Provide the [X, Y] coordinate of the cell's center where the given text is located.  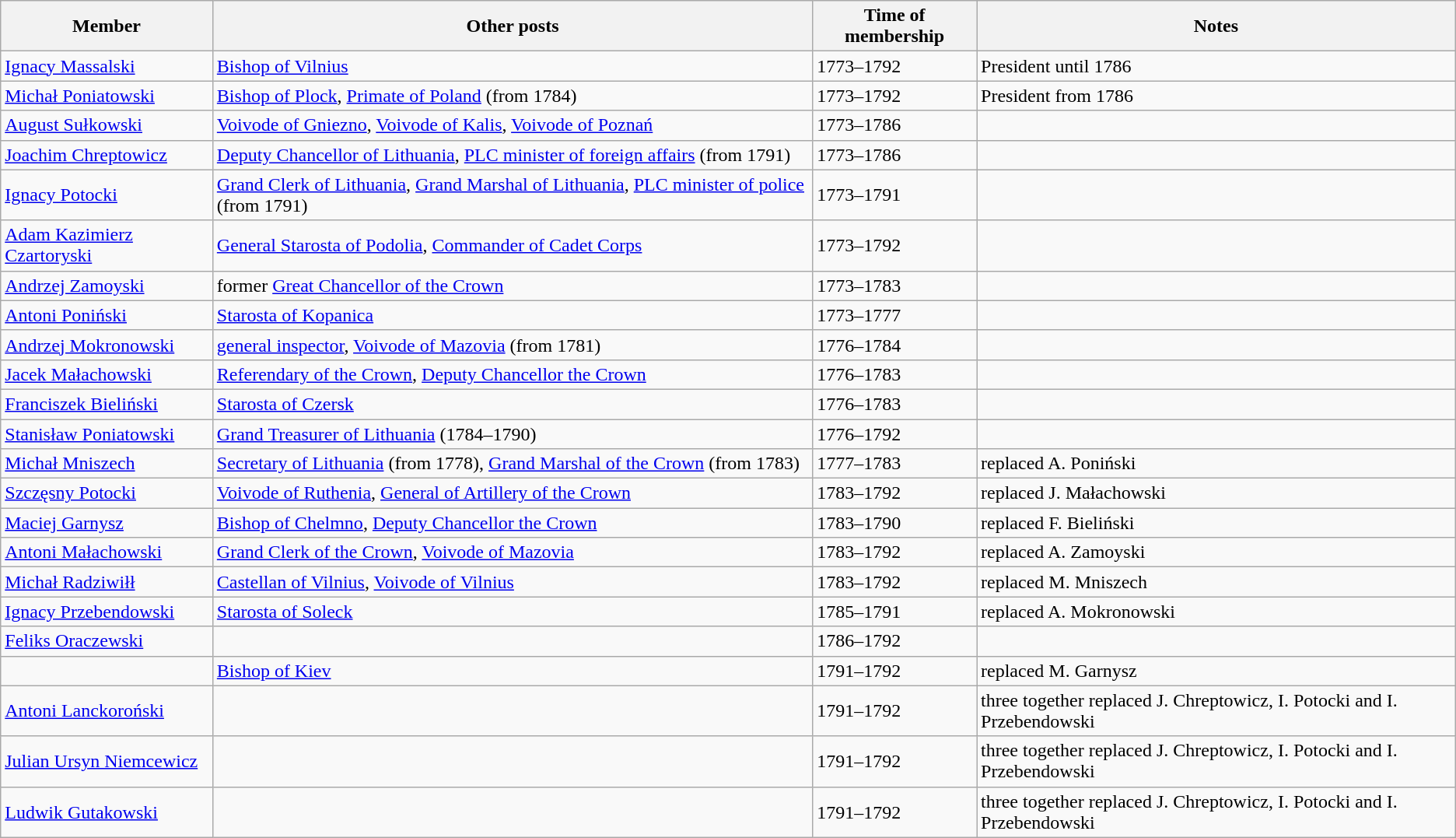
Michał Mniszech [107, 464]
Bishop of Kiev [512, 671]
Antoni Małachowski [107, 552]
replaced M. Garnysz [1216, 671]
Antoni Poniński [107, 315]
Michał Poniatowski [107, 96]
Michał Radziwiłł [107, 582]
replaced A. Poniński [1216, 464]
1783–1790 [894, 523]
general inspector, Voivode of Mazovia (from 1781) [512, 345]
Bishop of Chelmno, Deputy Chancellor the Crown [512, 523]
replaced A. Mokronowski [1216, 612]
Ludwik Gutakowski [107, 812]
Other posts [512, 26]
1773–1791 [894, 195]
Jacek Małachowski [107, 374]
former Great Chancellor of the Crown [512, 286]
replaced J. Małachowski [1216, 493]
Member [107, 26]
Szczęsny Potocki [107, 493]
Julian Ursyn Niemcewicz [107, 761]
1785–1791 [894, 612]
1773–1783 [894, 286]
Bishop of Vilnius [512, 66]
Voivode of Ruthenia, General of Artillery of the Crown [512, 493]
1776–1784 [894, 345]
1773–1777 [894, 315]
Referendary of the Crown, Deputy Chancellor the Crown [512, 374]
replaced M. Mniszech [1216, 582]
Antoni Lanckoroński [107, 711]
Grand Treasurer of Lithuania (1784–1790) [512, 433]
General Starosta of Podolia, Commander of Cadet Corps [512, 246]
Starosta of Soleck [512, 612]
President from 1786 [1216, 96]
replaced A. Zamoyski [1216, 552]
Voivode of Gniezno, Voivode of Kalis, Voivode of Poznań [512, 125]
President until 1786 [1216, 66]
Franciszek Bieliński [107, 404]
Joachim Chreptowicz [107, 155]
August Sułkowski [107, 125]
Ignacy Przebendowski [107, 612]
Time of membership [894, 26]
Bishop of Plock, Primate of Poland (from 1784) [512, 96]
1776–1792 [894, 433]
Castellan of Vilnius, Voivode of Vilnius [512, 582]
Maciej Garnysz [107, 523]
1786–1792 [894, 641]
Ignacy Massalski [107, 66]
Secretary of Lithuania (from 1778), Grand Marshal of the Crown (from 1783) [512, 464]
Starosta of Kopanica [512, 315]
Starosta of Czersk [512, 404]
Grand Clerk of Lithuania, Grand Marshal of Lithuania, PLC minister of police (from 1791) [512, 195]
Ignacy Potocki [107, 195]
Grand Clerk of the Crown, Voivode of Mazovia [512, 552]
Adam Kazimierz Czartoryski [107, 246]
Andrzej Zamoyski [107, 286]
Stanisław Poniatowski [107, 433]
replaced F. Bieliński [1216, 523]
Deputy Chancellor of Lithuania, PLC minister of foreign affairs (from 1791) [512, 155]
1777–1783 [894, 464]
Notes [1216, 26]
Andrzej Mokronowski [107, 345]
Feliks Oraczewski [107, 641]
